Find where the given text appears and provide that cell's center as (X, Y) coordinate. 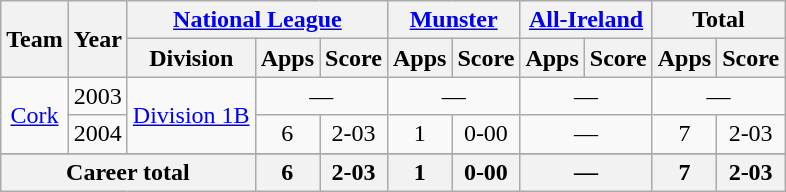
2003 (98, 96)
2004 (98, 134)
Career total (128, 172)
Team (35, 39)
Division 1B (191, 115)
Cork (35, 115)
National League (257, 20)
Total (718, 20)
Year (98, 39)
Division (191, 58)
Munster (453, 20)
All-Ireland (586, 20)
